Output the (X, Y) coordinate of the center of the cell containing the given text.  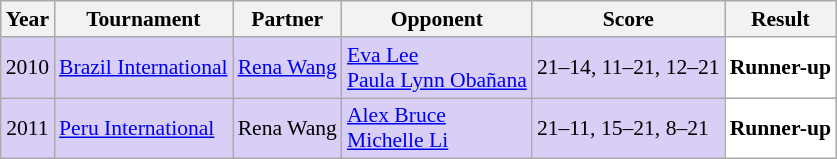
Peru International (144, 128)
Brazil International (144, 68)
Opponent (437, 19)
2011 (28, 128)
Partner (288, 19)
21–11, 15–21, 8–21 (628, 128)
2010 (28, 68)
21–14, 11–21, 12–21 (628, 68)
Result (780, 19)
Tournament (144, 19)
Eva Lee Paula Lynn Obañana (437, 68)
Score (628, 19)
Alex Bruce Michelle Li (437, 128)
Year (28, 19)
